Output the [X, Y] coordinate of the center of the cell containing the given text.  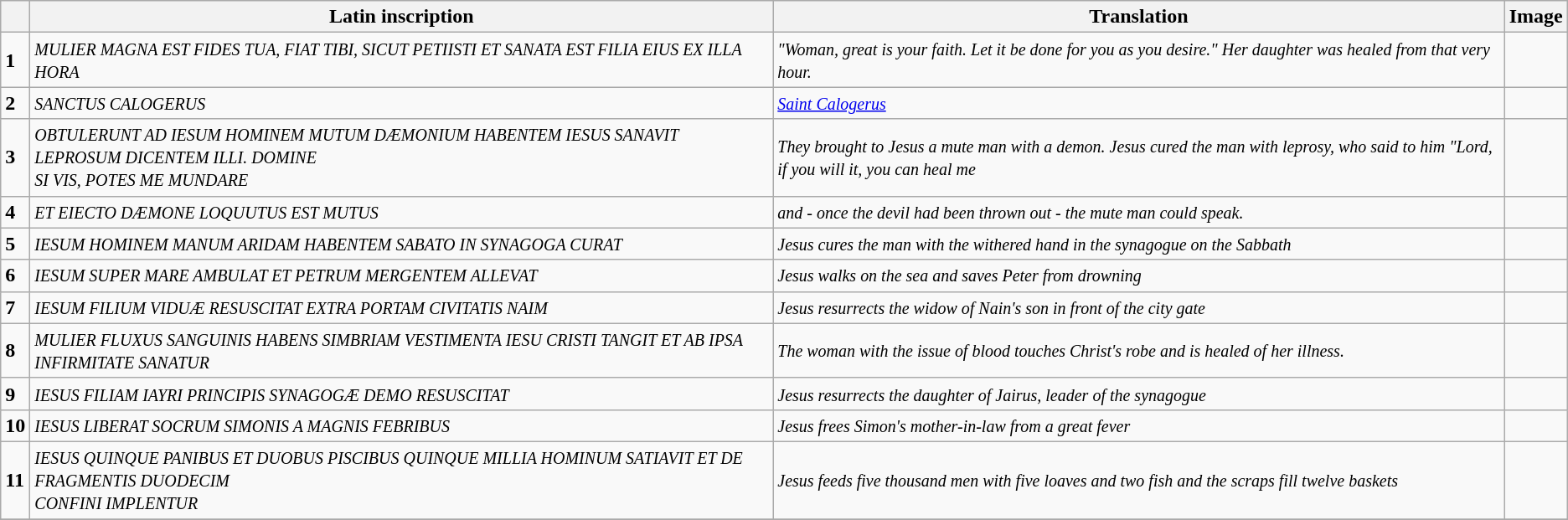
1 [15, 60]
Saint Calogerus [1139, 103]
Latin inscription [402, 17]
Image [1536, 17]
10 [15, 425]
IESUS QUINQUE PANIBUS ET DUOBUS PISCIBUS QUINQUE MILLIA HOMINUM SATIAVIT ET DE FRAGMENTIS DUODECIM CONFINI IMPLENTUR [402, 480]
and - once the devil had been thrown out - the mute man could speak. [1139, 212]
7 [15, 307]
11 [15, 480]
MULIER MAGNA EST FIDES TUA, FIAT TIBI, SICUT PETIISTI ET SANATA EST FILIA EIUS EX ILLA HORA [402, 60]
Jesus frees Simon's mother-in-law from a great fever [1139, 425]
8 [15, 350]
5 [15, 244]
Translation [1139, 17]
IESUS FILIAM IAYRI PRINCIPIS SYNAGOGÆ DEMO RESUSCITAT [402, 394]
"Woman, great is your faith. Let it be done for you as you desire." Her daughter was healed from that very hour. [1139, 60]
MULIER FLUXUS SANGUINIS HABENS SIMBRIAM VESTIMENTA IESU CRISTI TANGIT ET AB IPSA INFIRMITATE SANATUR [402, 350]
Jesus cures the man with the withered hand in the synagogue on the Sabbath [1139, 244]
Jesus feeds five thousand men with five loaves and two fish and the scraps fill twelve baskets [1139, 480]
Jesus resurrects the daughter of Jairus, leader of the synagogue [1139, 394]
4 [15, 212]
6 [15, 275]
2 [15, 103]
Jesus resurrects the widow of Nain's son in front of the city gate [1139, 307]
ET EIECTO DÆMONE LOQUUTUS EST MUTUS [402, 212]
They brought to Jesus a mute man with a demon. Jesus cured the man with leprosy, who said to him "Lord, if you will it, you can heal me [1139, 157]
3 [15, 157]
SANCTUS CALOGERUS [402, 103]
The woman with the issue of blood touches Christ's robe and is healed of her illness. [1139, 350]
Jesus walks on the sea and saves Peter from drowning [1139, 275]
IESUS LIBERAT SOCRUM SIMONIS A MAGNIS FEBRIBUS [402, 425]
IESUM SUPER MARE AMBULAT ET PETRUM MERGENTEM ALLEVAT [402, 275]
IESUM HOMINEM MANUM ARIDAM HABENTEM SABATO IN SYNAGOGA CURAT [402, 244]
IESUM FILIUM VIDUÆ RESUSCITAT EXTRA PORTAM CIVITATIS NAIM [402, 307]
9 [15, 394]
OBTULERUNT AD IESUM HOMINEM MUTUM DÆMONIUM HABENTEM IESUS SANAVIT LEPROSUM DICENTEM ILLI. DOMINE SI VIS, POTES ME MUNDARE [402, 157]
